Detect which cell encompasses the target text, then output its (X, Y) center coordinate. 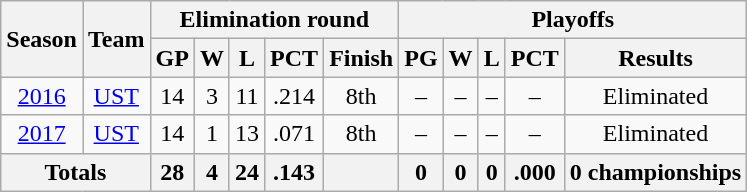
GP (172, 58)
.214 (294, 96)
4 (212, 172)
Playoffs (573, 20)
Results (655, 58)
Team (116, 39)
3 (212, 96)
.000 (534, 172)
Totals (76, 172)
.071 (294, 134)
28 (172, 172)
1 (212, 134)
13 (246, 134)
0 championships (655, 172)
Season (42, 39)
Elimination round (274, 20)
Finish (362, 58)
2017 (42, 134)
24 (246, 172)
.143 (294, 172)
2016 (42, 96)
PG (421, 58)
11 (246, 96)
